Search for the cell housing the specified text and yield its [x, y] center coordinate. 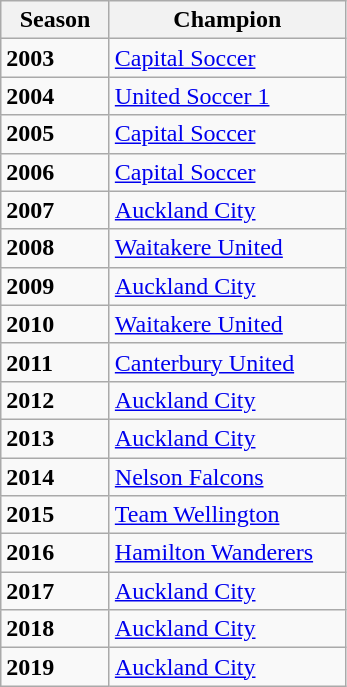
2009 [56, 286]
2008 [56, 248]
2006 [56, 172]
Champion [227, 20]
2018 [56, 629]
2005 [56, 134]
2011 [56, 362]
Hamilton Wanderers [227, 553]
2019 [56, 667]
Team Wellington [227, 515]
Canterbury United [227, 362]
2016 [56, 553]
2012 [56, 400]
2003 [56, 58]
2007 [56, 210]
Season [56, 20]
Nelson Falcons [227, 477]
2015 [56, 515]
2017 [56, 591]
2014 [56, 477]
United Soccer 1 [227, 96]
2004 [56, 96]
2010 [56, 324]
2013 [56, 438]
